Scan for the cell matching the given text and deliver its (x, y) coordinate at center. 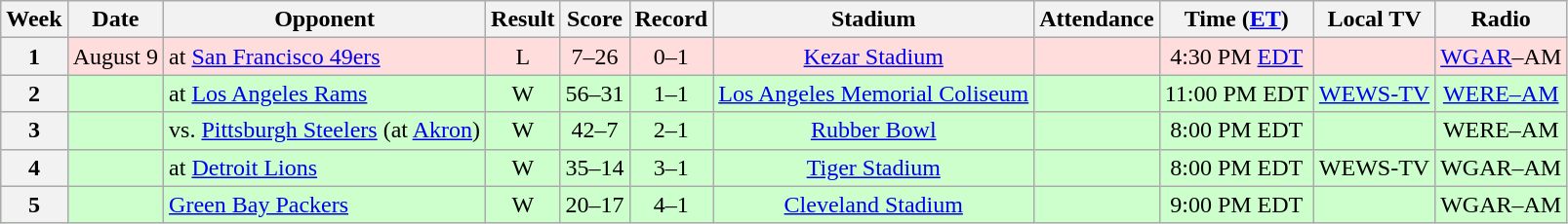
4–1 (671, 205)
3–1 (671, 168)
Time (ET) (1236, 19)
Score (595, 19)
20–17 (595, 205)
Stadium (874, 19)
August 9 (115, 56)
11:00 PM EDT (1236, 93)
5 (34, 205)
Cleveland Stadium (874, 205)
Opponent (325, 19)
Week (34, 19)
4 (34, 168)
at Detroit Lions (325, 168)
Rubber Bowl (874, 131)
4:30 PM EDT (1236, 56)
Attendance (1097, 19)
1–1 (671, 93)
L (523, 56)
9:00 PM EDT (1236, 205)
2 (34, 93)
0–1 (671, 56)
2–1 (671, 131)
7–26 (595, 56)
at San Francisco 49ers (325, 56)
42–7 (595, 131)
3 (34, 131)
Green Bay Packers (325, 205)
1 (34, 56)
Tiger Stadium (874, 168)
Result (523, 19)
Local TV (1374, 19)
Kezar Stadium (874, 56)
56–31 (595, 93)
vs. Pittsburgh Steelers (at Akron) (325, 131)
35–14 (595, 168)
Record (671, 19)
Los Angeles Memorial Coliseum (874, 93)
Date (115, 19)
at Los Angeles Rams (325, 93)
Radio (1501, 19)
